For the text-containing cell, return its midpoint in (x, y) coordinate format. 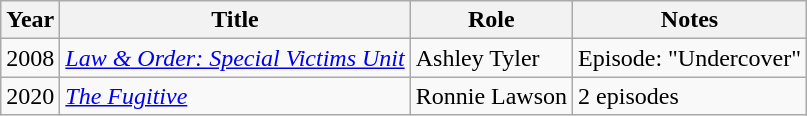
2020 (30, 96)
Year (30, 20)
Ronnie Lawson (491, 96)
Episode: "Undercover" (690, 58)
Title (235, 20)
2 episodes (690, 96)
The Fugitive (235, 96)
Notes (690, 20)
Role (491, 20)
Ashley Tyler (491, 58)
Law & Order: Special Victims Unit (235, 58)
2008 (30, 58)
